For the text-containing cell, return its midpoint in (X, Y) coordinate format. 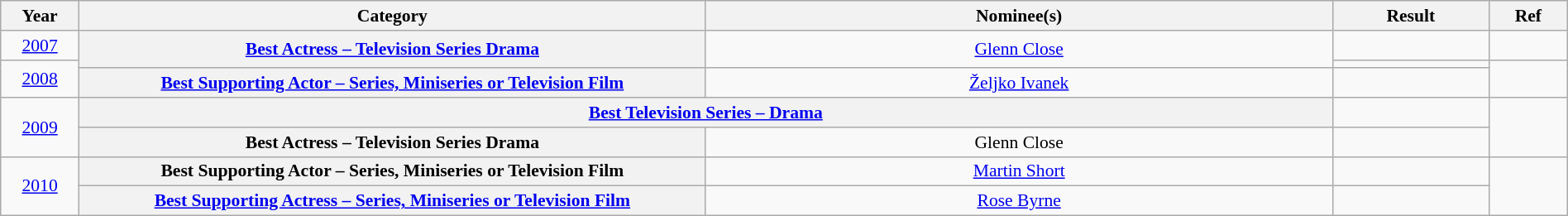
Result (1411, 16)
Best Supporting Actress – Series, Miniseries or Television Film (392, 201)
Martin Short (1019, 171)
Category (392, 16)
Rose Byrne (1019, 201)
Year (40, 16)
Nominee(s) (1019, 16)
2008 (40, 79)
Best Television Series – Drama (705, 113)
Ref (1528, 16)
2009 (40, 127)
Željko Ivanek (1019, 84)
2010 (40, 185)
2007 (40, 46)
